Identify which cell holds the provided text, then report its (x, y) central coordinate. 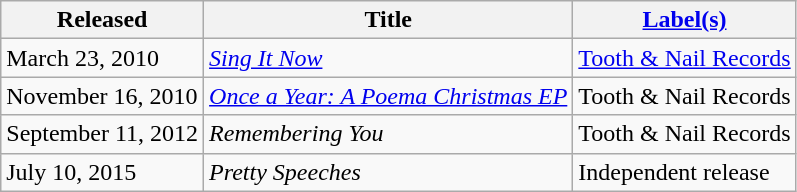
Label(s) (684, 20)
November 16, 2010 (102, 96)
Remembering You (388, 134)
Released (102, 20)
September 11, 2012 (102, 134)
July 10, 2015 (102, 172)
Title (388, 20)
Once a Year: A Poema Christmas EP (388, 96)
Independent release (684, 172)
Sing It Now (388, 58)
March 23, 2010 (102, 58)
Pretty Speeches (388, 172)
